Determine the (x, y) coordinate at the center of the cell enclosing the given text.  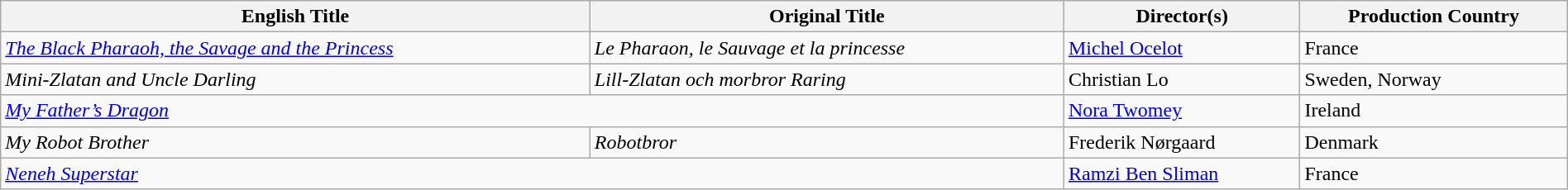
Nora Twomey (1181, 111)
Mini-Zlatan and Uncle Darling (296, 79)
Director(s) (1181, 17)
Ramzi Ben Sliman (1181, 173)
Le Pharaon, le Sauvage et la princesse (827, 48)
Michel Ocelot (1181, 48)
My Robot Brother (296, 142)
Neneh Superstar (533, 173)
Original Title (827, 17)
My Father’s Dragon (533, 111)
Ireland (1434, 111)
Production Country (1434, 17)
Frederik Nørgaard (1181, 142)
Denmark (1434, 142)
English Title (296, 17)
Sweden, Norway (1434, 79)
Lill-Zlatan och morbror Raring (827, 79)
The Black Pharaoh, the Savage and the Princess (296, 48)
Robotbror (827, 142)
Christian Lo (1181, 79)
